Detect which cell encompasses the target text, then output its (X, Y) center coordinate. 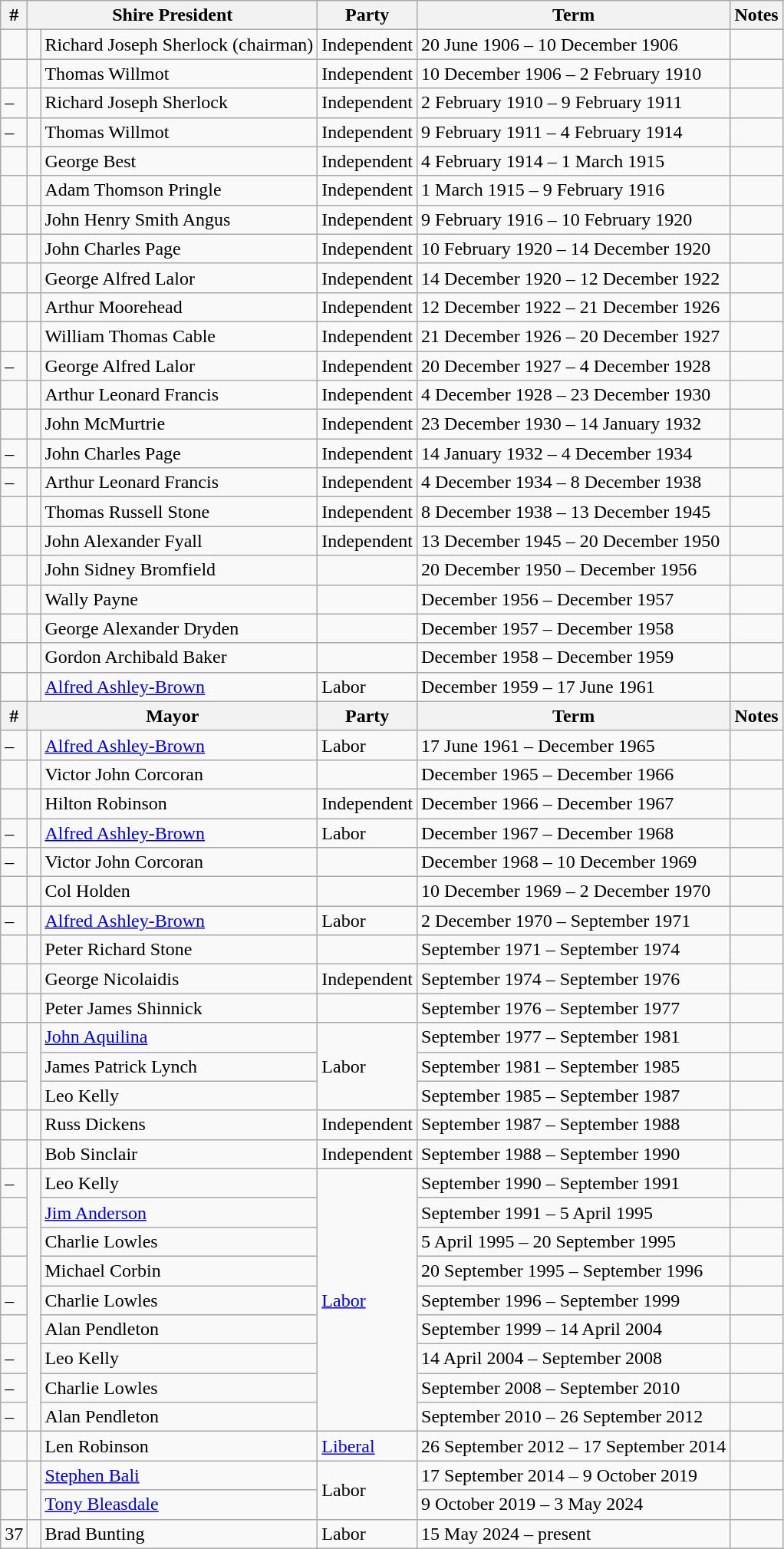
Brad Bunting (180, 1534)
1 March 1915 – 9 February 1916 (574, 190)
20 September 1995 – September 1996 (574, 1271)
Len Robinson (180, 1446)
17 September 2014 – 9 October 2019 (574, 1475)
George Nicolaidis (180, 979)
Jim Anderson (180, 1212)
Russ Dickens (180, 1125)
John Aquilina (180, 1037)
9 February 1911 – 4 February 1914 (574, 132)
20 December 1927 – 4 December 1928 (574, 366)
5 April 1995 – 20 September 1995 (574, 1241)
17 June 1961 – December 1965 (574, 745)
Hilton Robinson (180, 803)
James Patrick Lynch (180, 1066)
20 June 1906 – 10 December 1906 (574, 44)
Richard Joseph Sherlock (chairman) (180, 44)
26 September 2012 – 17 September 2014 (574, 1446)
George Best (180, 161)
September 1999 – 14 April 2004 (574, 1330)
Stephen Bali (180, 1475)
14 January 1932 – 4 December 1934 (574, 453)
4 December 1934 – 8 December 1938 (574, 483)
13 December 1945 – 20 December 1950 (574, 541)
September 1977 – September 1981 (574, 1037)
December 1957 – December 1958 (574, 628)
September 1987 – September 1988 (574, 1125)
9 February 1916 – 10 February 1920 (574, 219)
September 1996 – September 1999 (574, 1300)
14 December 1920 – 12 December 1922 (574, 278)
Peter Richard Stone (180, 950)
George Alexander Dryden (180, 628)
William Thomas Cable (180, 336)
Michael Corbin (180, 1271)
Bob Sinclair (180, 1154)
September 1985 – September 1987 (574, 1096)
Adam Thomson Pringle (180, 190)
John McMurtrie (180, 424)
September 1976 – September 1977 (574, 1008)
2 February 1910 – 9 February 1911 (574, 103)
September 1990 – September 1991 (574, 1183)
10 February 1920 – 14 December 1920 (574, 249)
Gordon Archibald Baker (180, 658)
14 April 2004 – September 2008 (574, 1359)
Peter James Shinnick (180, 1008)
2 December 1970 – September 1971 (574, 921)
Thomas Russell Stone (180, 512)
12 December 1922 – 21 December 1926 (574, 307)
September 1981 – September 1985 (574, 1066)
37 (14, 1534)
Col Holden (180, 891)
September 1988 – September 1990 (574, 1154)
December 1956 – December 1957 (574, 599)
December 1968 – 10 December 1969 (574, 862)
8 December 1938 – 13 December 1945 (574, 512)
10 December 1906 – 2 February 1910 (574, 74)
9 October 2019 – 3 May 2024 (574, 1505)
20 December 1950 – December 1956 (574, 570)
Wally Payne (180, 599)
September 2010 – 26 September 2012 (574, 1417)
23 December 1930 – 14 January 1932 (574, 424)
December 1967 – December 1968 (574, 832)
December 1965 – December 1966 (574, 774)
21 December 1926 – 20 December 1927 (574, 336)
September 1991 – 5 April 1995 (574, 1212)
John Alexander Fyall (180, 541)
10 December 1969 – 2 December 1970 (574, 891)
September 1971 – September 1974 (574, 950)
September 1974 – September 1976 (574, 979)
Shire President (173, 15)
John Sidney Bromfield (180, 570)
4 December 1928 – 23 December 1930 (574, 395)
December 1966 – December 1967 (574, 803)
December 1959 – 17 June 1961 (574, 687)
September 2008 – September 2010 (574, 1388)
Liberal (367, 1446)
4 February 1914 – 1 March 1915 (574, 161)
Tony Bleasdale (180, 1505)
John Henry Smith Angus (180, 219)
Richard Joseph Sherlock (180, 103)
December 1958 – December 1959 (574, 658)
Arthur Moorehead (180, 307)
Mayor (173, 716)
15 May 2024 – present (574, 1534)
